Return the [x, y] coordinate for the center point of the cell that contains the specified text.  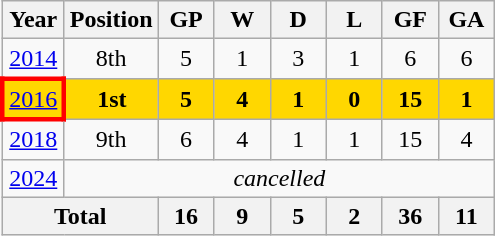
3 [298, 59]
2014 [33, 59]
2016 [33, 98]
Position [111, 20]
2 [354, 216]
9th [111, 139]
Total [80, 216]
2018 [33, 139]
L [354, 20]
16 [186, 216]
1st [111, 98]
Year [33, 20]
cancelled [279, 178]
36 [410, 216]
GP [186, 20]
W [242, 20]
0 [354, 98]
11 [466, 216]
2024 [33, 178]
D [298, 20]
GA [466, 20]
9 [242, 216]
8th [111, 59]
GF [410, 20]
